Determine the [X, Y] coordinate at the center of the cell enclosing the given text.  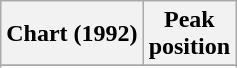
Peakposition [189, 34]
Chart (1992) [72, 34]
